From the cell containing the given text, extract its center point as (X, Y) coordinate. 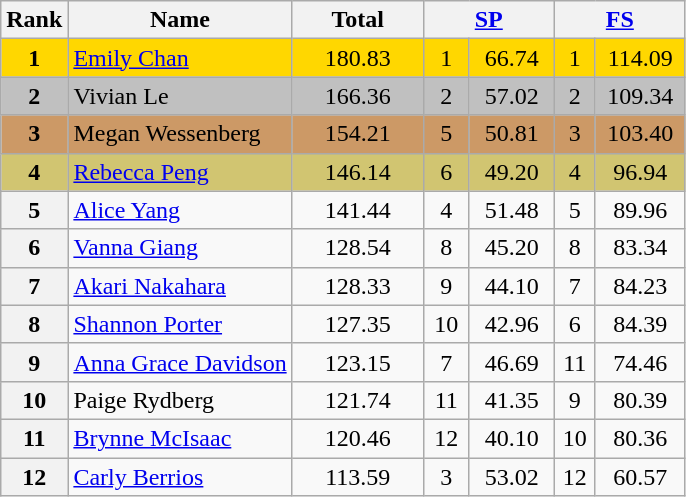
FS (620, 20)
Akari Nakahara (180, 286)
166.36 (358, 96)
180.83 (358, 58)
80.39 (640, 400)
46.69 (512, 362)
141.44 (358, 210)
60.57 (640, 477)
57.02 (512, 96)
SP (488, 20)
44.10 (512, 286)
74.46 (640, 362)
114.09 (640, 58)
Rebecca Peng (180, 172)
Name (180, 20)
Vanna Giang (180, 248)
Total (358, 20)
127.35 (358, 324)
51.48 (512, 210)
121.74 (358, 400)
Rank (34, 20)
Anna Grace Davidson (180, 362)
146.14 (358, 172)
Shannon Porter (180, 324)
Emily Chan (180, 58)
Carly Berrios (180, 477)
Paige Rydberg (180, 400)
45.20 (512, 248)
154.21 (358, 134)
109.34 (640, 96)
84.23 (640, 286)
96.94 (640, 172)
113.59 (358, 477)
66.74 (512, 58)
123.15 (358, 362)
103.40 (640, 134)
128.33 (358, 286)
84.39 (640, 324)
80.36 (640, 438)
Vivian Le (180, 96)
89.96 (640, 210)
Megan Wessenberg (180, 134)
49.20 (512, 172)
41.35 (512, 400)
Alice Yang (180, 210)
42.96 (512, 324)
50.81 (512, 134)
83.34 (640, 248)
120.46 (358, 438)
Brynne McIsaac (180, 438)
128.54 (358, 248)
40.10 (512, 438)
53.02 (512, 477)
